Locate the cell with the specified text and output its [x, y] center coordinate. 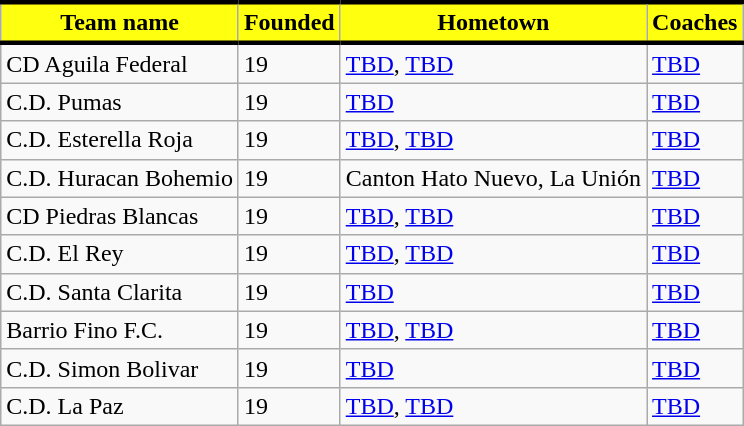
CD Piedras Blancas [120, 216]
C.D. Esterella Roja [120, 140]
C.D. La Paz [120, 406]
C.D. El Rey [120, 254]
Barrio Fino F.C. [120, 330]
CD Aguila Federal [120, 63]
Hometown [493, 22]
C.D. Pumas [120, 102]
C.D. Santa Clarita [120, 292]
C.D. Huracan Bohemio [120, 178]
Canton Hato Nuevo, La Unión [493, 178]
Founded [289, 22]
Team name [120, 22]
C.D. Simon Bolivar [120, 368]
Coaches [695, 22]
